Extract the (x, y) coordinate from the center of the cell holding the provided text.  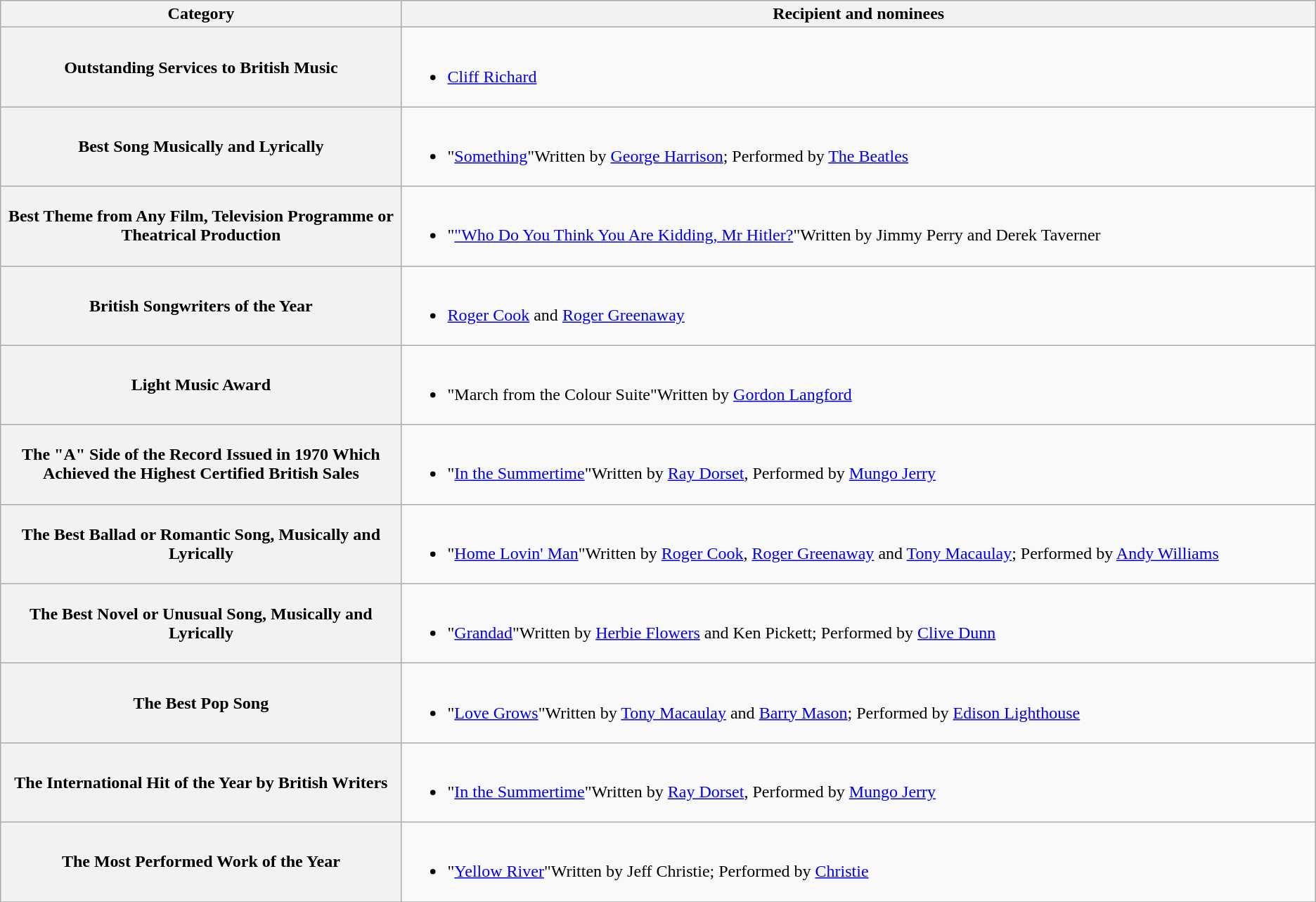
The Best Novel or Unusual Song, Musically and Lyrically (201, 623)
The International Hit of the Year by British Writers (201, 782)
The Best Ballad or Romantic Song, Musically and Lyrically (201, 544)
The "A" Side of the Record Issued in 1970 Which Achieved the Highest Certified British Sales (201, 464)
The Most Performed Work of the Year (201, 862)
"Grandad"Written by Herbie Flowers and Ken Pickett; Performed by Clive Dunn (858, 623)
Roger Cook and Roger Greenaway (858, 305)
""Who Do You Think You Are Kidding, Mr Hitler?"Written by Jimmy Perry and Derek Taverner (858, 226)
Cliff Richard (858, 67)
Outstanding Services to British Music (201, 67)
"March from the Colour Suite"Written by Gordon Langford (858, 385)
Light Music Award (201, 385)
British Songwriters of the Year (201, 305)
The Best Pop Song (201, 703)
Best Theme from Any Film, Television Programme or Theatrical Production (201, 226)
Recipient and nominees (858, 14)
"Something"Written by George Harrison; Performed by The Beatles (858, 146)
"Home Lovin' Man"Written by Roger Cook, Roger Greenaway and Tony Macaulay; Performed by Andy Williams (858, 544)
Category (201, 14)
Best Song Musically and Lyrically (201, 146)
"Yellow River"Written by Jeff Christie; Performed by Christie (858, 862)
"Love Grows"Written by Tony Macaulay and Barry Mason; Performed by Edison Lighthouse (858, 703)
